Provide the (x, y) coordinate of the cell's center where the given text is located.  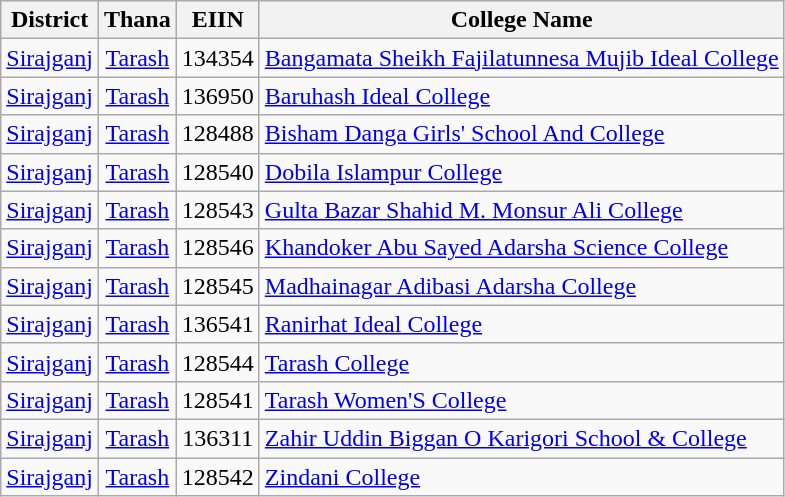
128540 (218, 172)
Bisham Danga Girls' School And College (522, 134)
Tarash College (522, 362)
Ranirhat Ideal College (522, 324)
District (50, 20)
Khandoker Abu Sayed Adarsha Science College (522, 248)
136311 (218, 438)
EIIN (218, 20)
Gulta Bazar Shahid M. Monsur Ali College (522, 210)
Bangamata Sheikh Fajilatunnesa Mujib Ideal College (522, 58)
College Name (522, 20)
128546 (218, 248)
134354 (218, 58)
Baruhash Ideal College (522, 96)
Madhainagar Adibasi Adarsha College (522, 286)
Zahir Uddin Biggan O Karigori School & College (522, 438)
Tarash Women'S College (522, 400)
128542 (218, 477)
136541 (218, 324)
136950 (218, 96)
128545 (218, 286)
Thana (137, 20)
128544 (218, 362)
128543 (218, 210)
Dobila Islampur College (522, 172)
128488 (218, 134)
128541 (218, 400)
Zindani College (522, 477)
